Extract the (X, Y) coordinate from the center of the cell holding the provided text.  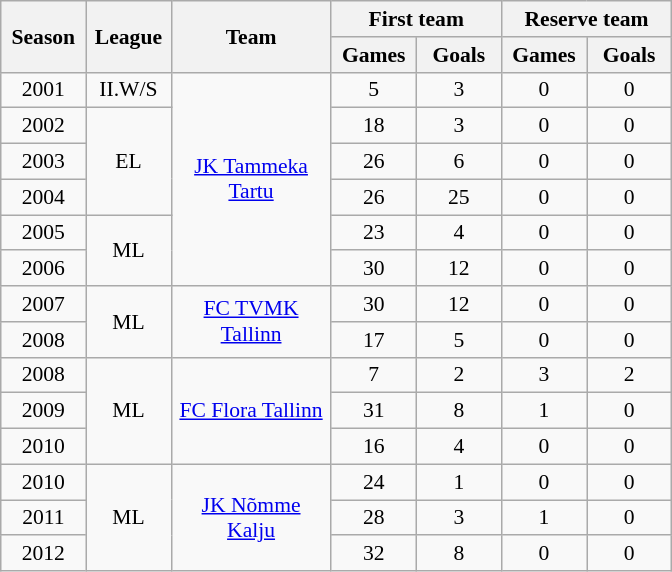
24 (374, 482)
Reserve team (586, 19)
Season (44, 36)
16 (374, 447)
18 (374, 126)
II.W/S (128, 90)
2003 (44, 162)
23 (374, 233)
2006 (44, 269)
Team (251, 36)
2002 (44, 126)
2011 (44, 518)
2009 (44, 411)
JK Tammeka Tartu (251, 179)
6 (458, 162)
25 (458, 197)
JK Nõmme Kalju (251, 518)
7 (374, 375)
EL (128, 162)
2004 (44, 197)
First team (416, 19)
32 (374, 554)
FC Flora Tallinn (251, 410)
2005 (44, 233)
2001 (44, 90)
2007 (44, 304)
31 (374, 411)
League (128, 36)
FC TVMK Tallinn (251, 322)
28 (374, 518)
17 (374, 340)
2012 (44, 554)
